Capture the cell that displays the provided text and extract its [x, y] central coordinate. 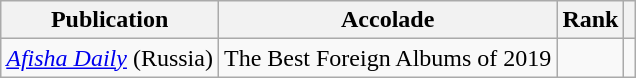
Accolade [387, 20]
Afisha Daily (Russia) [110, 58]
Rank [590, 20]
The Best Foreign Albums of 2019 [387, 58]
Publication [110, 20]
